Return (X, Y) of the center of cell containing provided text 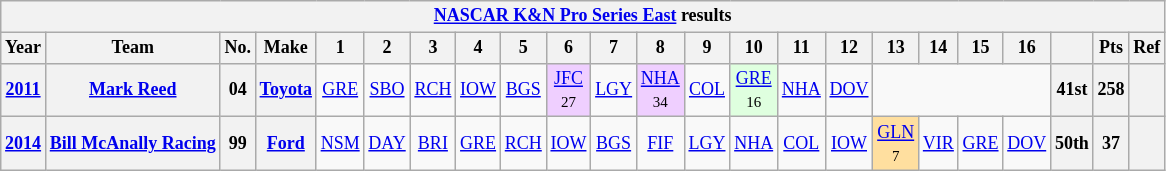
2 (387, 48)
15 (980, 48)
Ford (286, 144)
50th (1072, 144)
No. (238, 48)
NSM (340, 144)
Toyota (286, 90)
37 (1111, 144)
GLN7 (896, 144)
2011 (24, 90)
7 (614, 48)
GRE16 (754, 90)
3 (433, 48)
BRI (433, 144)
13 (896, 48)
41st (1072, 90)
FIF (660, 144)
8 (660, 48)
258 (1111, 90)
5 (523, 48)
Make (286, 48)
JFC27 (568, 90)
4 (478, 48)
99 (238, 144)
Ref (1147, 48)
NHA34 (660, 90)
Bill McAnally Racing (132, 144)
Mark Reed (132, 90)
Year (24, 48)
16 (1027, 48)
6 (568, 48)
11 (801, 48)
9 (707, 48)
1 (340, 48)
04 (238, 90)
12 (849, 48)
Team (132, 48)
VIR (939, 144)
2014 (24, 144)
SBO (387, 90)
10 (754, 48)
Pts (1111, 48)
NASCAR K&N Pro Series East results (583, 16)
DAY (387, 144)
14 (939, 48)
